Pinpoint the cell where the given text exists, returning its [x, y] midpoint coordinate. 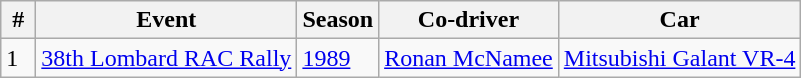
Season [338, 20]
1989 [338, 58]
1 [18, 58]
38th Lombard RAC Rally [166, 58]
Event [166, 20]
Mitsubishi Galant VR-4 [680, 58]
Car [680, 20]
# [18, 20]
Co-driver [469, 20]
Ronan McNamee [469, 58]
